Find where the given text appears and provide that cell's center as [x, y] coordinate. 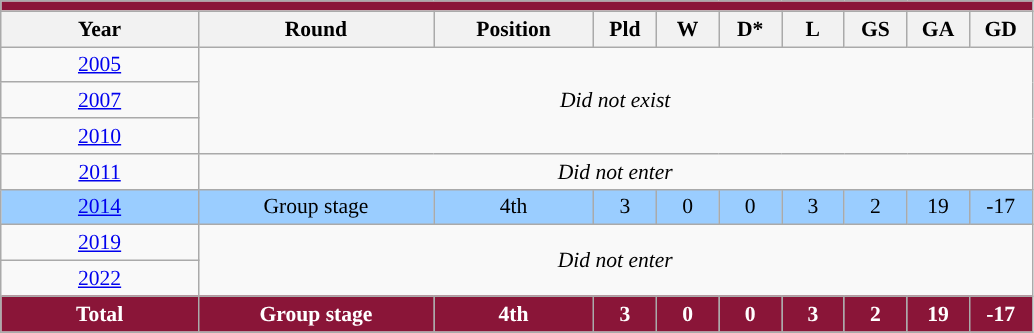
W [688, 29]
Position [514, 29]
GS [876, 29]
2007 [100, 101]
Pld [626, 29]
2019 [100, 243]
2014 [100, 207]
Total [100, 314]
D* [750, 29]
2011 [100, 172]
GD [1000, 29]
2005 [100, 65]
Round [316, 29]
GA [938, 29]
Did not exist [615, 100]
2022 [100, 279]
Year [100, 29]
2010 [100, 136]
L [814, 29]
